Locate the cell with the specified text and output its [X, Y] center coordinate. 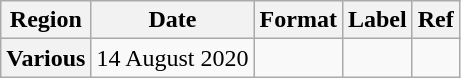
Ref [436, 20]
Various [46, 58]
Label [377, 20]
Date [172, 20]
Format [298, 20]
14 August 2020 [172, 58]
Region [46, 20]
